Scan for the cell matching the given text and deliver its (x, y) coordinate at center. 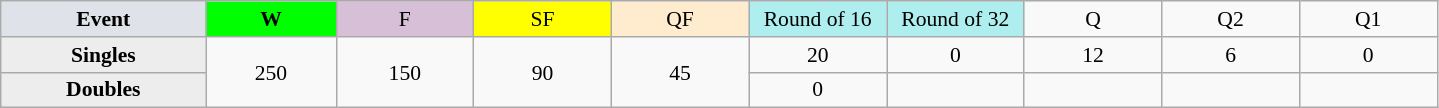
W (271, 19)
SF (543, 19)
Q (1093, 19)
150 (405, 72)
6 (1231, 55)
45 (680, 72)
Round of 32 (955, 19)
20 (818, 55)
90 (543, 72)
Doubles (104, 90)
Singles (104, 55)
Event (104, 19)
QF (680, 19)
250 (271, 72)
Round of 16 (818, 19)
F (405, 19)
Q2 (1231, 19)
Q1 (1368, 19)
12 (1093, 55)
